Scan for the cell matching the given text and deliver its [X, Y] coordinate at center. 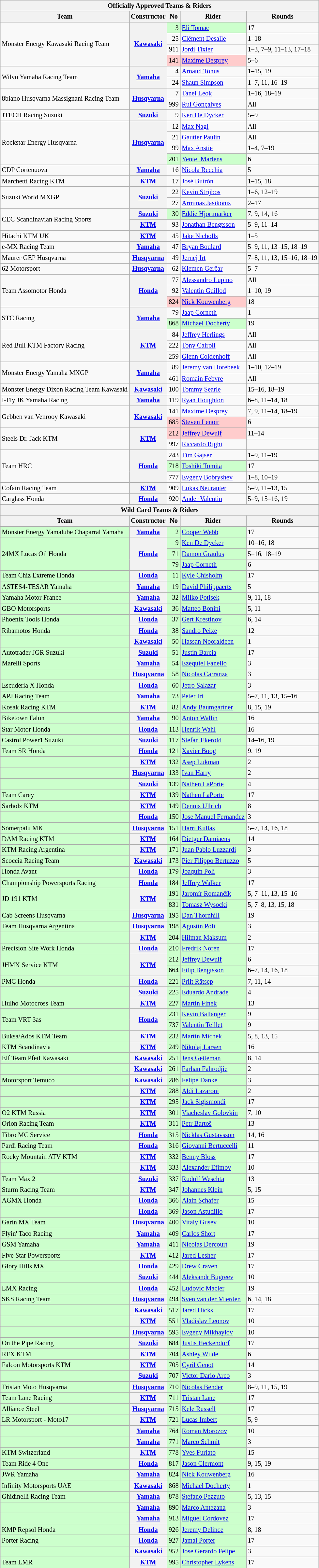
Team Assomotor Honda [65, 291]
Castrol Power1 Suzuki [65, 740]
6–7, 14, 16, 18 [282, 970]
Cooper Webb [213, 532]
Team HRC [65, 466]
84 [174, 335]
Sven van der Mierden [213, 1299]
5, 7–11, 13, 15–16 [282, 893]
Dan Thornhill [213, 916]
Red Bull KTM Factory Racing [65, 345]
Carlos Short [213, 1233]
Ander Valentin [213, 499]
920 [174, 499]
9, 11, 18 [282, 598]
21 [174, 137]
Sandro Peixe [213, 631]
Toshiki Tomita [213, 466]
198 [174, 926]
90 [174, 718]
5–9, 11–14 [282, 225]
771 [174, 1442]
Evgeny Mikhaylov [213, 1332]
Rocky Mountain ATV KTM [65, 1157]
452 [174, 1288]
Eddie Hjortmarker [213, 214]
I-Fly JK Yamaha Racing [65, 400]
10–16, 18 [282, 543]
444 [174, 1277]
259 [174, 356]
Phoenix Tools Honda [65, 620]
Orion Racing Team [65, 1124]
18 [282, 302]
Shaun Simpson [213, 82]
Bryan Boulard [213, 247]
721 [174, 1420]
132 [174, 762]
On the Pipe Racing [65, 1343]
222 [174, 346]
Alain Schafer [213, 1201]
e-MX Racing Team [65, 247]
Star Motor Honda [65, 729]
Jason Astudillo [213, 1212]
429 [174, 1266]
Championship Powersports Racing [65, 883]
RFX KTM [65, 1354]
99 [174, 148]
1–5 [282, 236]
71 [174, 554]
286 [174, 1080]
113 [174, 729]
LR Motorsport - Moto17 [65, 1420]
Team Carey [65, 795]
Andy Baumgartner [213, 707]
1–16, 18–19 [282, 93]
Jason Clermont [213, 1464]
249 [174, 1047]
Jared Hicks [213, 1310]
32 [174, 598]
Steels Dr. Jack KTM [65, 438]
GBO Motorsports [65, 608]
Sõmerpalu MK [65, 828]
210 [174, 948]
204 [174, 937]
191 [174, 893]
Officially Approved Teams & Riders [160, 6]
Nikolaj Larsen [213, 1047]
O2 KTM Russia [65, 1113]
Viacheslav Golovkin [213, 1113]
409 [174, 1233]
Klemen Gerčar [213, 269]
Cyril Genot [213, 1365]
Suzuki World MXGP [65, 197]
Stefan Ekerold [213, 740]
1–6, 12–19 [282, 192]
461 [174, 378]
Kosak Racing KTM [65, 707]
PMC Honda [65, 981]
Jack Sigismondi [213, 1102]
5–16, 18–19 [282, 554]
Filip Bengtsson [213, 970]
Jeffrey Walker [213, 883]
Victor Dario Arco [213, 1376]
595 [174, 1332]
Juan Pablo Luzzardi [213, 850]
1–7, 11, 16–19 [282, 82]
Felipe Danke [213, 1080]
494 [174, 1299]
Peter Irt [213, 696]
1–8, 10–19 [282, 477]
778 [174, 1453]
Glenn Coldenhoff [213, 356]
Hassan Nooraldeen [213, 641]
Hitachi KTM UK [65, 236]
Jordi Tixier [213, 50]
CEC Scandinavian Racing Sports [65, 220]
995 [174, 1562]
Carglass Honda [65, 499]
Ivan Harry [213, 773]
Joaquin Poli [213, 872]
7–8, 11, 13, 15–16, 18–19 [282, 258]
Wild Card Teams & Riders [160, 510]
5–9 [282, 115]
707 [174, 1376]
KMP Repsol Honda [65, 1530]
Alexander Efimov [213, 1168]
184 [174, 883]
332 [174, 1157]
Monster Energy Dixon Racing Team Kawasaki [65, 389]
CDP Cortenuova [65, 170]
7, 10 [282, 1113]
997 [174, 444]
412 [174, 1255]
Escuderia X Honda [65, 685]
Jetro Salazar [213, 685]
24MX Lucas Oil Honda [65, 554]
Tony Cairoli [213, 346]
764 [174, 1431]
171 [174, 850]
149 [174, 806]
5–9, 11–13, 15 [282, 488]
50 [174, 641]
Porter Racing [65, 1540]
288 [174, 1091]
Martin Michek [213, 1036]
347 [174, 1190]
Nicolas Carranza [213, 674]
Eli Tomac [213, 28]
Five Star Powersports [65, 1255]
Jamal Porter [213, 1540]
Maurer GEP Husqvarna [65, 258]
Tommy Searle [213, 389]
25 [174, 38]
Buksa/Ados KTM Team [65, 1036]
7 [174, 93]
411 [174, 1245]
Agustin Poli [213, 926]
Team SR Honda [65, 751]
5, 7–8, 13, 15, 18 [282, 905]
737 [174, 1025]
Tristan Moto Husqvarna [65, 1387]
Marco Antezana [213, 1507]
JD 191 KTM [65, 899]
9, 19 [282, 751]
Flyin' Taco Racing [65, 1233]
Milko Potisek [213, 598]
Hilman Maksum [213, 937]
Monster Energy Yamaha MXGP [65, 373]
Honda Avant [65, 872]
Tristan Lane [213, 1398]
Jens Getteman [213, 1058]
221 [174, 981]
15–16, 18–19 [282, 389]
715 [174, 1409]
890 [174, 1507]
164 [174, 839]
Wilvo Yamaha Racing Team [65, 77]
Anton Wallin [213, 718]
Kevin Strijbos [213, 192]
150 [174, 817]
Falcon Motorsports KTM [65, 1365]
Valentin Teillet [213, 1025]
Glory Hills MX [65, 1266]
Harri Kullas [213, 828]
100 [174, 389]
Team Lane Racing [65, 1398]
Elf Team Pfeil Kawasaki [65, 1058]
195 [174, 916]
Riccardo Righi [213, 444]
Scoccia Racing Team [65, 861]
Alessandro Lupino [213, 280]
Nicklas Gustavsson [213, 1135]
Ezequiel Fanello [213, 663]
Aleksandr Bugreev [213, 1277]
Eduardo Andrade [213, 992]
369 [174, 1212]
Rudolf Weschta [213, 1179]
DAM Racing KTM [65, 839]
1–4, 7–19 [282, 148]
Giovanni Bertuccelli [213, 1146]
315 [174, 1135]
14–16, 19 [282, 740]
913 [174, 1518]
JWR Yamaha [65, 1475]
Roman Morozov [213, 1431]
Priit Rätsep [213, 981]
82 [174, 707]
952 [174, 1551]
Tomasz Wysocki [213, 905]
5–7, 14, 16, 18 [282, 828]
366 [174, 1201]
Arminas Jasikonis [213, 203]
Yamaha Motor France [65, 598]
909 [174, 488]
1–10, 19 [282, 291]
36 [174, 608]
77 [174, 280]
Damon Graulus [213, 554]
38 [174, 631]
711 [174, 1398]
Yentel Martens [213, 159]
718 [174, 466]
58 [174, 674]
45 [174, 236]
179 [174, 872]
8–9, 11, 15, 19 [282, 1387]
Jeremy van Horebeek [213, 367]
316 [174, 1146]
5, 9 [282, 1420]
333 [174, 1168]
27 [174, 203]
54 [174, 663]
49 [174, 258]
5–7 [282, 269]
Justin Barcia [213, 652]
Dennis Ullrich [213, 806]
JTECH Racing Suzuki [65, 115]
Romain Febvre [213, 378]
8, 18 [282, 1530]
705 [174, 1365]
Ribamotos Honda [65, 631]
Jeffrey Herlings [213, 335]
Nicola Recchia [213, 170]
227 [174, 1003]
89 [174, 367]
62 Motorsport [65, 269]
Xavier Boog [213, 751]
Team Max 2 [65, 1179]
5–9, 15–16, 19 [282, 499]
Fredrik Noren [213, 948]
8biano Husqvarna Massignani Racing Team [65, 99]
151 [174, 828]
Nicolas Dercourt [213, 1245]
Vitaly Gusev [213, 1222]
878 [174, 1497]
1–15, 18 [282, 181]
Autotrader JGR Suzuki [65, 652]
551 [174, 1321]
Marelli Sports [65, 663]
92 [174, 291]
Lucas Imbert [213, 1420]
710 [174, 1387]
Martin Finek [213, 1003]
8, 15, 19 [282, 707]
6, 14 [282, 620]
David Philippaerts [213, 587]
Team Chiz Extreme Honda [65, 576]
Yves Furlato [213, 1453]
Tim Gajser [213, 455]
Alliance Steel [65, 1409]
Cofain Racing Team [65, 488]
93 [174, 225]
311 [174, 1124]
STC Racing [65, 318]
Ludovic Macler [213, 1288]
Dietger Damiaens [213, 839]
22 [174, 192]
KTM Switzerland [65, 1453]
Lukas Neurauter [213, 488]
KTM Scandinavia [65, 1047]
5–6 [282, 61]
Jose Manuel Fernandez [213, 817]
Sturm Racing Team [65, 1190]
817 [174, 1464]
Benny Bloss [213, 1157]
Team VRT 3as [65, 1019]
926 [174, 1530]
Rui Gonçalves [213, 104]
400 [174, 1222]
121 [174, 751]
Miguel Cordovez [213, 1518]
261 [174, 1069]
Steven Lenoir [213, 422]
KTM Racing Argentina [65, 850]
5–9, 11, 13–15, 18–19 [282, 247]
SKS Racing Team [65, 1299]
11–14 [282, 433]
7, 9, 14, 16 [282, 214]
Max Anstie [213, 148]
Marchetti Racing KTM [65, 181]
5–7, 11, 13, 15–16 [282, 696]
José Butrón [213, 181]
Cab Screens Husqvarna [65, 916]
1–10, 12–19 [282, 367]
Jaromír Romančík [213, 893]
Pier Filippo Bertuzzo [213, 861]
Johannes Klein [213, 1190]
ASTES4-TESAR Yamaha [65, 587]
Team LMR [65, 1562]
517 [174, 1310]
Jake Nicholls [213, 236]
Justis Heckendorf [213, 1343]
1–18 [282, 38]
30 [174, 214]
Petr Bartoš [213, 1124]
999 [174, 104]
9, 15, 19 [282, 1464]
Rockstar Energy Husqvarna [65, 143]
62 [174, 269]
Monster Energy Yamalube Chaparral Yamaha [65, 532]
251 [174, 1058]
Precision Site Work Honda [65, 948]
AGMX Honda [65, 1201]
Vladislav Leonov [213, 1321]
Marco Schmit [213, 1442]
Jeremy Delince [213, 1530]
Jonathan Bengtsson [213, 225]
Team Husqvarna Argentina [65, 926]
24 [174, 82]
337 [174, 1179]
117 [174, 740]
225 [174, 992]
Matteo Bonini [213, 608]
Jose Gerardo Felipe [213, 1551]
Max Nagl [213, 126]
Drew Craven [213, 1266]
5, 13, 15 [282, 1497]
5, 8, 13, 15 [282, 1036]
8, 14 [282, 1058]
911 [174, 50]
7, 11, 14 [282, 981]
243 [174, 455]
Henrik Wahl [213, 729]
Gert Krestinov [213, 620]
704 [174, 1354]
777 [174, 477]
Nicolas Bender [213, 1387]
201 [174, 159]
Garin MX Team [65, 1222]
60 [174, 685]
Gebben van Venrooy Kawasaki [65, 417]
Ghidinelli Racing Team [65, 1497]
Ashley Wilde [213, 1354]
Infinity Motorsports UAE [65, 1486]
Arnaud Tonus [213, 71]
73 [174, 696]
Kevin Ballanger [213, 1014]
Ryan Houghton [213, 400]
664 [174, 970]
684 [174, 1343]
232 [174, 1036]
6, 14, 18 [282, 1299]
301 [174, 1113]
Sarholz KTM [65, 806]
8 [282, 806]
Evgeny Bobryshev [213, 477]
7, 9, 11–14, 18–19 [282, 411]
Kyle Chisholm [213, 576]
295 [174, 1102]
173 [174, 861]
5, 11 [282, 608]
927 [174, 1540]
Gautier Paulin [213, 137]
2–17 [282, 203]
Tanel Leok [213, 93]
Biketown Falun [65, 718]
47 [174, 247]
Asep Lukman [213, 762]
Stefano Pezzuto [213, 1497]
Team Ride 4 One [65, 1464]
831 [174, 905]
Hulho Motocross Team [65, 1003]
685 [174, 422]
1–3, 7–9, 11–13, 17–18 [282, 50]
Clément Desalle [213, 38]
Motorsport Temuco [65, 1080]
Pardi Racing Team [65, 1146]
APJ Racing Team [65, 696]
51 [174, 652]
Valentin Guillod [213, 291]
231 [174, 1014]
Jared Lesher [213, 1255]
1–9, 11–19 [282, 455]
JHMX Service KTM [65, 965]
Aldi Lazaroni [213, 1091]
Monster Energy Kawasaki Racing Team [65, 44]
GSM Yamaha [65, 1245]
119 [174, 400]
Kele Russell [213, 1409]
Jernej Irt [213, 258]
37 [174, 620]
Farhan Fahrodjie [213, 1069]
6–8, 11–14, 18 [282, 400]
LMX Racing [65, 1288]
Tibro MC Service [65, 1135]
133 [174, 773]
14, 16 [282, 1135]
Christopher Lykens [213, 1562]
5, 15 [282, 1190]
1–15, 19 [282, 71]
